Return the [x, y] coordinate for the center point of the cell that contains the specified text.  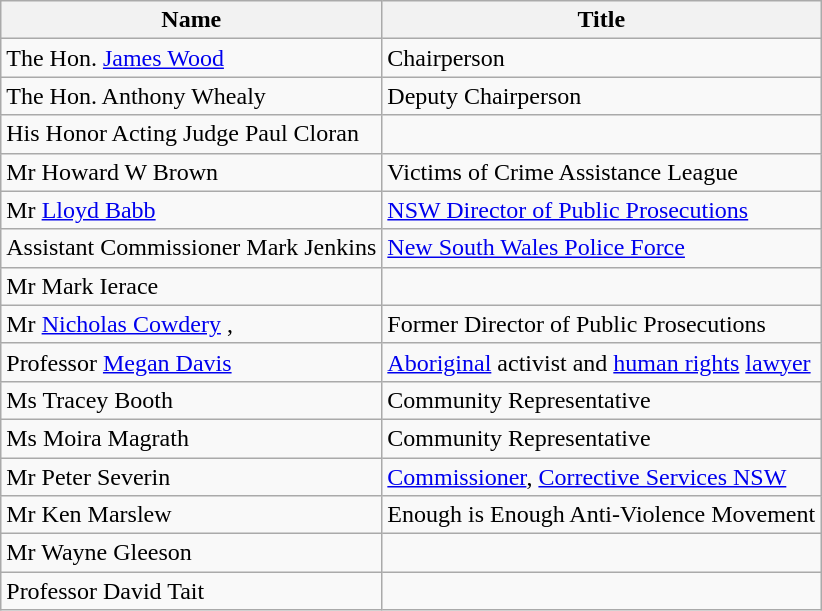
Mr Peter Severin [192, 477]
Name [192, 20]
Commissioner, Corrective Services NSW [602, 477]
Enough is Enough Anti-Violence Movement [602, 515]
Title [602, 20]
NSW Director of Public Prosecutions [602, 210]
His Honor Acting Judge Paul Cloran [192, 134]
Professor David Tait [192, 591]
Mr Nicholas Cowdery , [192, 324]
Mr Howard W Brown [192, 172]
Ms Moira Magrath [192, 438]
Former Director of Public Prosecutions [602, 324]
Mr Mark Ierace [192, 286]
Victims of Crime Assistance League [602, 172]
Ms Tracey Booth [192, 400]
The Hon. James Wood [192, 58]
The Hon. Anthony Whealy [192, 96]
Deputy Chairperson [602, 96]
Mr Wayne Gleeson [192, 553]
Professor Megan Davis [192, 362]
Aboriginal activist and human rights lawyer [602, 362]
Mr Ken Marslew [192, 515]
Mr Lloyd Babb [192, 210]
New South Wales Police Force [602, 248]
Chairperson [602, 58]
Assistant Commissioner Mark Jenkins [192, 248]
